Provide the (x, y) coordinate of the cell's center where the given text is located.  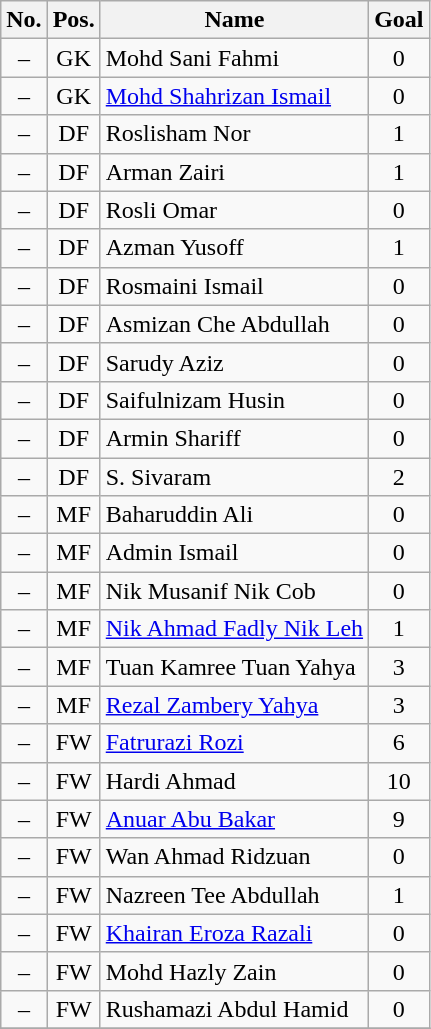
No. (24, 20)
Mohd Sani Fahmi (234, 58)
Saifulnizam Husin (234, 400)
Mohd Hazly Zain (234, 971)
Sarudy Aziz (234, 362)
Baharuddin Ali (234, 515)
Anuar Abu Bakar (234, 819)
S. Sivaram (234, 477)
Roslisham Nor (234, 134)
Wan Ahmad Ridzuan (234, 857)
Khairan Eroza Razali (234, 933)
Armin Shariff (234, 438)
Nik Ahmad Fadly Nik Leh (234, 629)
Tuan Kamree Tuan Yahya (234, 667)
Rosmaini Ismail (234, 286)
Nazreen Tee Abdullah (234, 895)
Pos. (74, 20)
2 (399, 477)
Azman Yusoff (234, 248)
Arman Zairi (234, 172)
Rezal Zambery Yahya (234, 705)
Admin Ismail (234, 553)
Asmizan Che Abdullah (234, 324)
Name (234, 20)
Rosli Omar (234, 210)
Nik Musanif Nik Cob (234, 591)
Fatrurazi Rozi (234, 743)
6 (399, 743)
10 (399, 781)
Rushamazi Abdul Hamid (234, 1009)
Mohd Shahrizan Ismail (234, 96)
Hardi Ahmad (234, 781)
Goal (399, 20)
9 (399, 819)
